Find where the given text appears and provide that cell's center as (X, Y) coordinate. 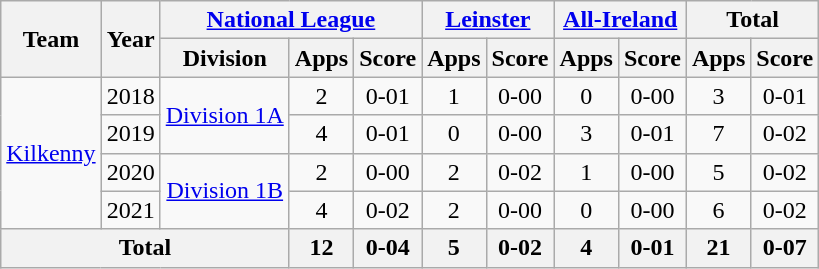
National League (290, 20)
Kilkenny (51, 153)
Team (51, 39)
12 (321, 248)
2019 (130, 134)
0-07 (785, 248)
6 (718, 210)
Division 1B (224, 191)
2021 (130, 210)
Leinster (488, 20)
2018 (130, 96)
All-Ireland (620, 20)
21 (718, 248)
Division (224, 58)
Year (130, 39)
Division 1A (224, 115)
0-04 (388, 248)
7 (718, 134)
2020 (130, 172)
